Provide the (X, Y) coordinate of the cell's center where the given text is located.  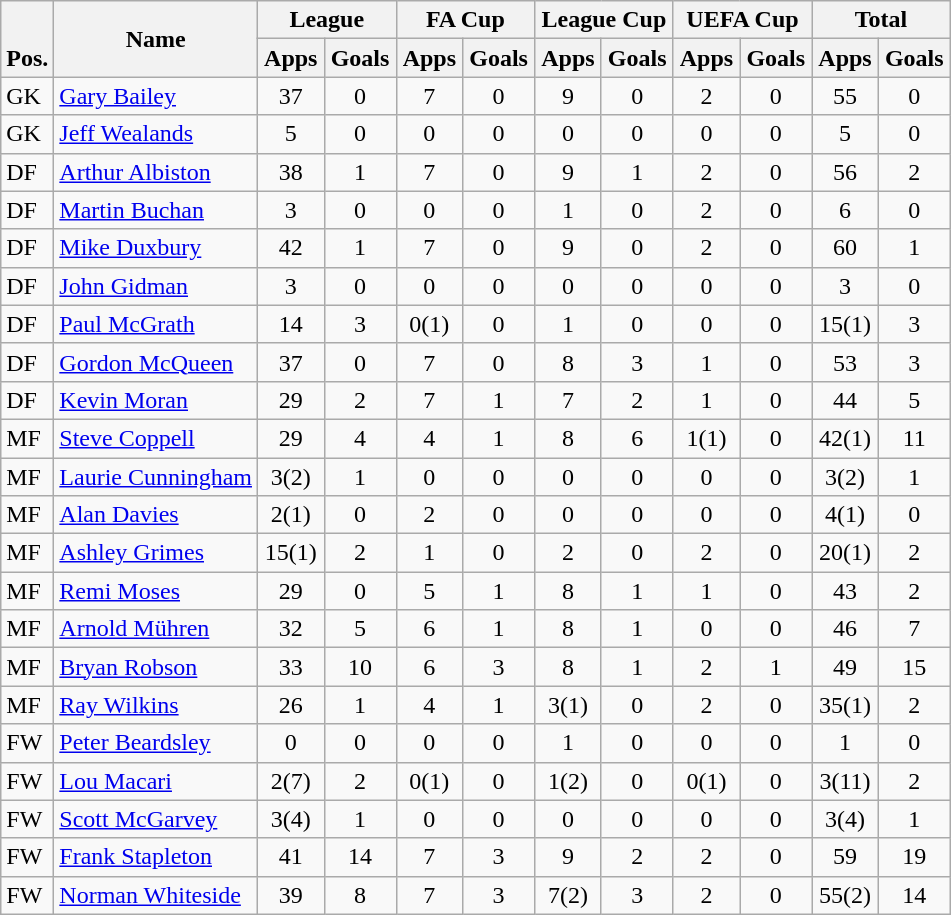
1(1) (706, 438)
3(1) (568, 705)
49 (846, 667)
Alan Davies (156, 515)
55 (846, 96)
League (328, 20)
44 (846, 400)
20(1) (846, 553)
Steve Coppell (156, 438)
42(1) (846, 438)
4(1) (846, 515)
53 (846, 362)
Remi Moses (156, 591)
41 (292, 857)
60 (846, 248)
Frank Stapleton (156, 857)
59 (846, 857)
John Gidman (156, 286)
Martin Buchan (156, 210)
35(1) (846, 705)
15 (914, 667)
Mike Duxbury (156, 248)
Pos. (28, 39)
3(11) (846, 781)
2(1) (292, 515)
39 (292, 895)
Kevin Moran (156, 400)
Ray Wilkins (156, 705)
55(2) (846, 895)
Laurie Cunningham (156, 477)
Jeff Wealands (156, 134)
Total (882, 20)
19 (914, 857)
26 (292, 705)
Lou Macari (156, 781)
UEFA Cup (742, 20)
38 (292, 172)
Norman Whiteside (156, 895)
32 (292, 629)
Bryan Robson (156, 667)
11 (914, 438)
Paul McGrath (156, 324)
Arthur Albiston (156, 172)
Arnold Mühren (156, 629)
10 (360, 667)
2(7) (292, 781)
Peter Beardsley (156, 743)
League Cup (604, 20)
33 (292, 667)
43 (846, 591)
46 (846, 629)
Gordon McQueen (156, 362)
Ashley Grimes (156, 553)
Scott McGarvey (156, 819)
42 (292, 248)
1(2) (568, 781)
FA Cup (466, 20)
Gary Bailey (156, 96)
7(2) (568, 895)
Name (156, 39)
56 (846, 172)
